Scan for the cell matching the given text and deliver its [X, Y] coordinate at center. 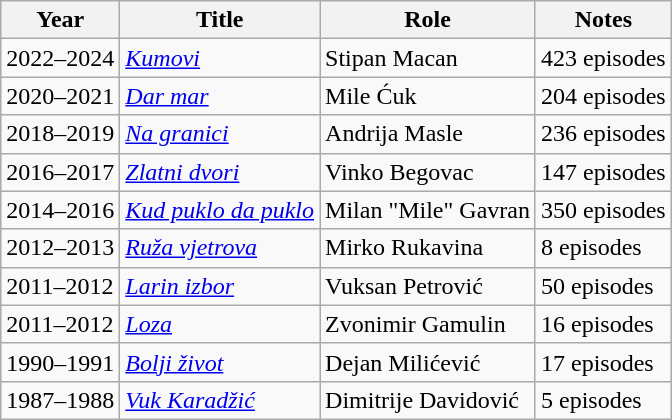
Na granici [220, 134]
50 episodes [603, 286]
Kumovi [220, 58]
Dar mar [220, 96]
Title [220, 20]
Vinko Begovac [428, 172]
Loza [220, 324]
Zlatni dvori [220, 172]
2012–2013 [60, 248]
147 episodes [603, 172]
Kud puklo da puklo [220, 210]
Bolji život [220, 362]
1990–1991 [60, 362]
2018–2019 [60, 134]
Dimitrije Davidović [428, 400]
2014–2016 [60, 210]
17 episodes [603, 362]
Mile Ćuk [428, 96]
Milan "Mile" Gavran [428, 210]
423 episodes [603, 58]
350 episodes [603, 210]
Zvonimir Gamulin [428, 324]
1987–1988 [60, 400]
2016–2017 [60, 172]
236 episodes [603, 134]
Ruža vjetrova [220, 248]
Andrija Masle [428, 134]
Vuksan Petrović [428, 286]
Role [428, 20]
16 episodes [603, 324]
8 episodes [603, 248]
Larin izbor [220, 286]
Year [60, 20]
Dejan Milićević [428, 362]
2022–2024 [60, 58]
Mirko Rukavina [428, 248]
Vuk Karadžić [220, 400]
5 episodes [603, 400]
Stipan Macan [428, 58]
2020–2021 [60, 96]
204 episodes [603, 96]
Notes [603, 20]
